Capture the cell that displays the provided text and extract its (X, Y) central coordinate. 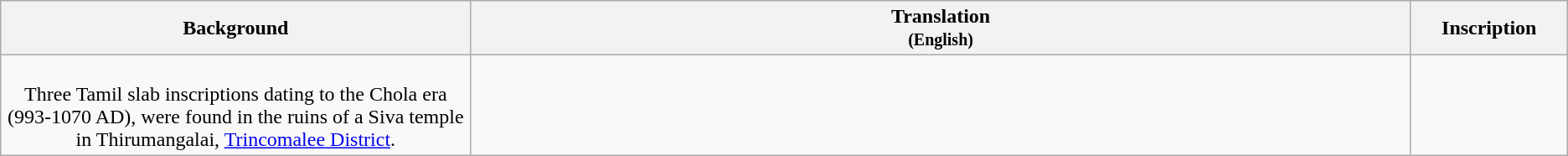
Translation(English) (941, 29)
Background (236, 29)
Inscription (1489, 29)
Three Tamil slab inscriptions dating to the Chola era (993-1070 AD), were found in the ruins of a Siva temple in Thirumangalai, Trincomalee District. (236, 106)
